Return the [x, y] coordinate for the center point of the cell that contains the specified text.  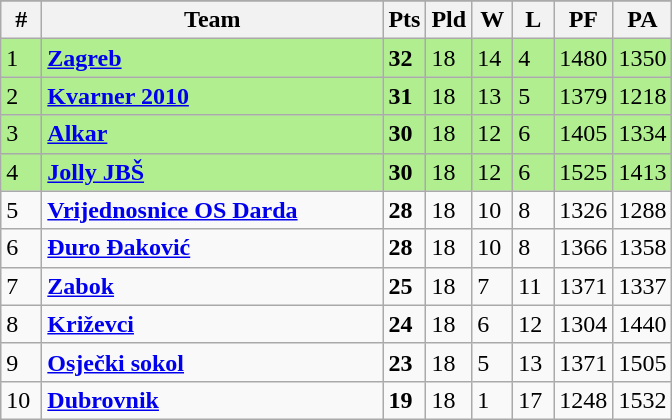
9 [22, 362]
1480 [584, 58]
24 [404, 324]
PA [642, 20]
PF [584, 20]
1350 [642, 58]
Pld [449, 20]
1326 [584, 210]
19 [404, 400]
3 [22, 134]
Alkar [212, 134]
W [492, 20]
23 [404, 362]
25 [404, 286]
14 [492, 58]
Dubrovnik [212, 400]
Zagreb [212, 58]
2 [22, 96]
Osječki sokol [212, 362]
Kvarner 2010 [212, 96]
Jolly JBŠ [212, 172]
L [534, 20]
1337 [642, 286]
1440 [642, 324]
1379 [584, 96]
1248 [584, 400]
1334 [642, 134]
Team [212, 20]
1532 [642, 400]
Pts [404, 20]
# [22, 20]
1304 [584, 324]
Zabok [212, 286]
1218 [642, 96]
1288 [642, 210]
11 [534, 286]
1525 [584, 172]
32 [404, 58]
1413 [642, 172]
1358 [642, 248]
1505 [642, 362]
Vrijednosnice OS Darda [212, 210]
Križevci [212, 324]
31 [404, 96]
1366 [584, 248]
Đuro Đaković [212, 248]
17 [534, 400]
1405 [584, 134]
